Provide the [x, y] coordinate of the cell's center where the given text is located.  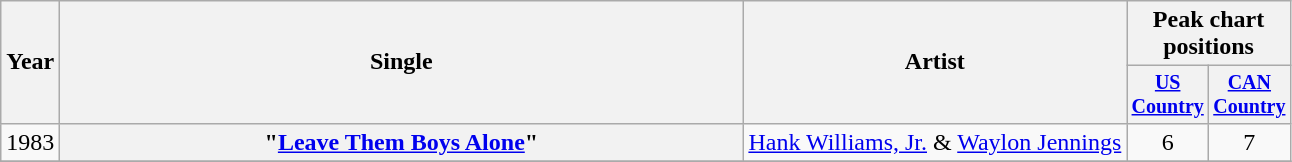
Single [402, 62]
1983 [30, 142]
"Leave Them Boys Alone" [402, 142]
CAN Country [1250, 94]
US Country [1168, 94]
7 [1250, 142]
Hank Williams, Jr. & Waylon Jennings [935, 142]
6 [1168, 142]
Peak chartpositions [1208, 34]
Artist [935, 62]
Year [30, 62]
